For the text-containing cell, return its midpoint in (x, y) coordinate format. 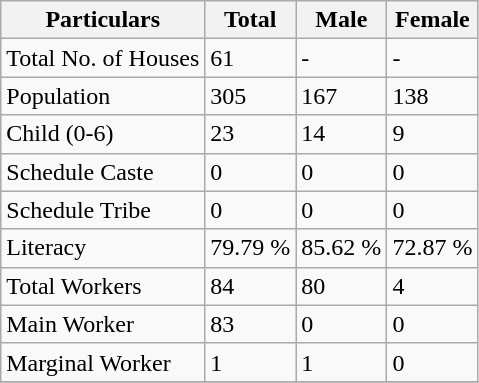
Total (250, 20)
Child (0-6) (103, 134)
Particulars (103, 20)
83 (250, 324)
Total Workers (103, 286)
14 (342, 134)
Literacy (103, 248)
167 (342, 96)
Female (432, 20)
Schedule Tribe (103, 210)
23 (250, 134)
Schedule Caste (103, 172)
Marginal Worker (103, 362)
61 (250, 58)
305 (250, 96)
9 (432, 134)
80 (342, 286)
4 (432, 286)
84 (250, 286)
85.62 % (342, 248)
138 (432, 96)
Total No. of Houses (103, 58)
72.87 % (432, 248)
79.79 % (250, 248)
Main Worker (103, 324)
Population (103, 96)
Male (342, 20)
